Provide the (x, y) coordinate of the cell's center where the given text is located.  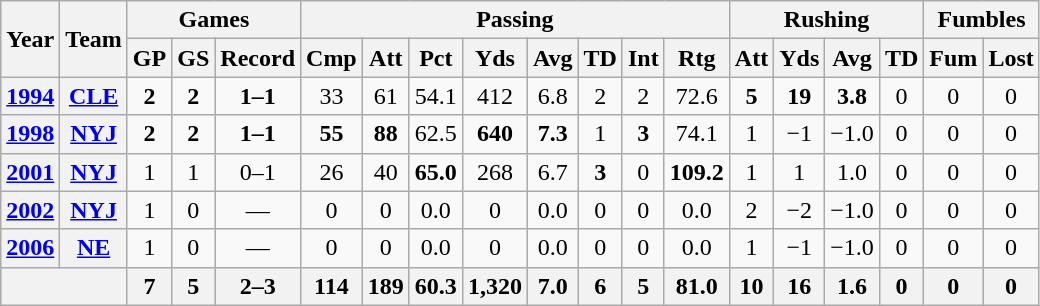
−2 (800, 210)
412 (494, 96)
1,320 (494, 286)
10 (751, 286)
109.2 (696, 172)
74.1 (696, 134)
GP (149, 58)
40 (386, 172)
7 (149, 286)
26 (332, 172)
268 (494, 172)
GS (194, 58)
Rtg (696, 58)
Year (30, 39)
33 (332, 96)
Lost (1011, 58)
65.0 (436, 172)
60.3 (436, 286)
62.5 (436, 134)
NE (94, 248)
CLE (94, 96)
88 (386, 134)
2001 (30, 172)
Games (214, 20)
55 (332, 134)
1.6 (852, 286)
Rushing (826, 20)
6 (600, 286)
0–1 (258, 172)
81.0 (696, 286)
2–3 (258, 286)
Fumbles (982, 20)
Passing (516, 20)
1.0 (852, 172)
Int (643, 58)
640 (494, 134)
16 (800, 286)
7.3 (552, 134)
189 (386, 286)
6.7 (552, 172)
Fum (954, 58)
54.1 (436, 96)
Record (258, 58)
1994 (30, 96)
Pct (436, 58)
2002 (30, 210)
61 (386, 96)
1998 (30, 134)
Cmp (332, 58)
Team (94, 39)
72.6 (696, 96)
114 (332, 286)
2006 (30, 248)
3.8 (852, 96)
19 (800, 96)
6.8 (552, 96)
7.0 (552, 286)
